Capture the cell that displays the provided text and extract its [X, Y] central coordinate. 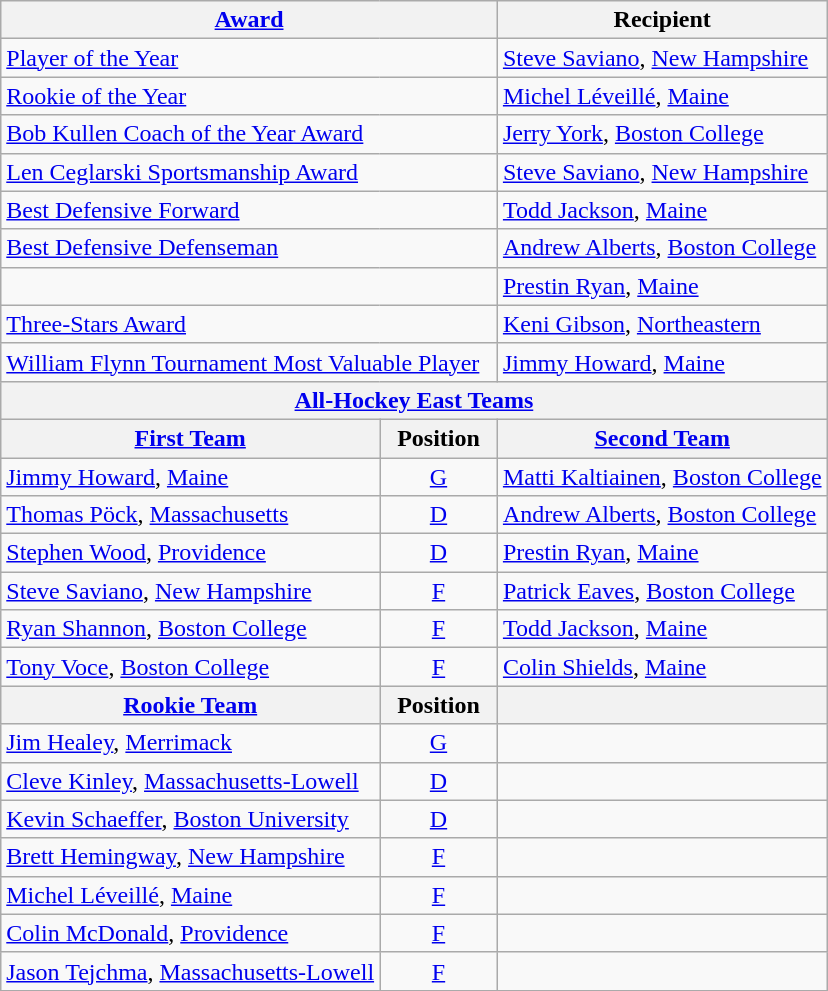
William Flynn Tournament Most Valuable Player [250, 362]
First Team [190, 438]
Jerry York, Boston College [662, 134]
Brett Hemingway, New Hampshire [190, 857]
Colin McDonald, Providence [190, 933]
Matti Kaltiainen, Boston College [662, 477]
Patrick Eaves, Boston College [662, 591]
Jason Tejchma, Massachusetts-Lowell [190, 971]
Rookie of the Year [250, 96]
All-Hockey East Teams [414, 400]
Tony Voce, Boston College [190, 667]
Best Defensive Defenseman [250, 248]
Three-Stars Award [250, 324]
Cleve Kinley, Massachusetts-Lowell [190, 781]
Stephen Wood, Providence [190, 553]
Recipient [662, 20]
Keni Gibson, Northeastern [662, 324]
Jim Healey, Merrimack [190, 743]
Rookie Team [190, 705]
Award [250, 20]
Kevin Schaeffer, Boston University [190, 819]
Player of the Year [250, 58]
Second Team [662, 438]
Thomas Pöck, Massachusetts [190, 515]
Colin Shields, Maine [662, 667]
Len Ceglarski Sportsmanship Award [250, 172]
Best Defensive Forward [250, 210]
Bob Kullen Coach of the Year Award [250, 134]
Ryan Shannon, Boston College [190, 629]
